Locate the cell with the specified text and output its [x, y] center coordinate. 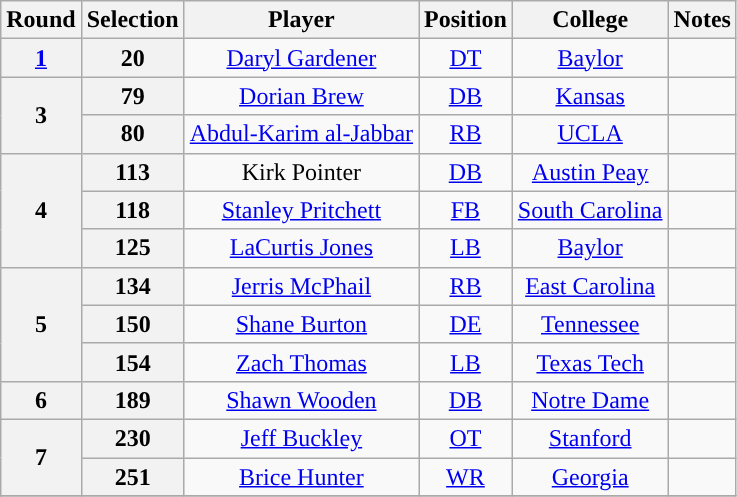
Stanley Pritchett [301, 210]
LaCurtis Jones [301, 248]
3 [41, 115]
DT [466, 58]
Kansas [590, 96]
Zach Thomas [301, 362]
OT [466, 438]
College [590, 20]
Kirk Pointer [301, 172]
WR [466, 477]
20 [132, 58]
150 [132, 324]
Jeff Buckley [301, 438]
154 [132, 362]
Texas Tech [590, 362]
79 [132, 96]
UCLA [590, 134]
134 [132, 286]
FB [466, 210]
East Carolina [590, 286]
251 [132, 477]
230 [132, 438]
Daryl Gardener [301, 58]
Stanford [590, 438]
80 [132, 134]
Notre Dame [590, 400]
Brice Hunter [301, 477]
113 [132, 172]
Dorian Brew [301, 96]
6 [41, 400]
118 [132, 210]
South Carolina [590, 210]
Round [41, 20]
Notes [702, 20]
4 [41, 210]
Shawn Wooden [301, 400]
Player [301, 20]
Austin Peay [590, 172]
1 [41, 58]
Tennessee [590, 324]
DE [466, 324]
189 [132, 400]
7 [41, 457]
Georgia [590, 477]
Selection [132, 20]
Position [466, 20]
5 [41, 324]
Shane Burton [301, 324]
125 [132, 248]
Jerris McPhail [301, 286]
Abdul-Karim al-Jabbar [301, 134]
